Return the (X, Y) coordinate for the center point of the cell that contains the specified text.  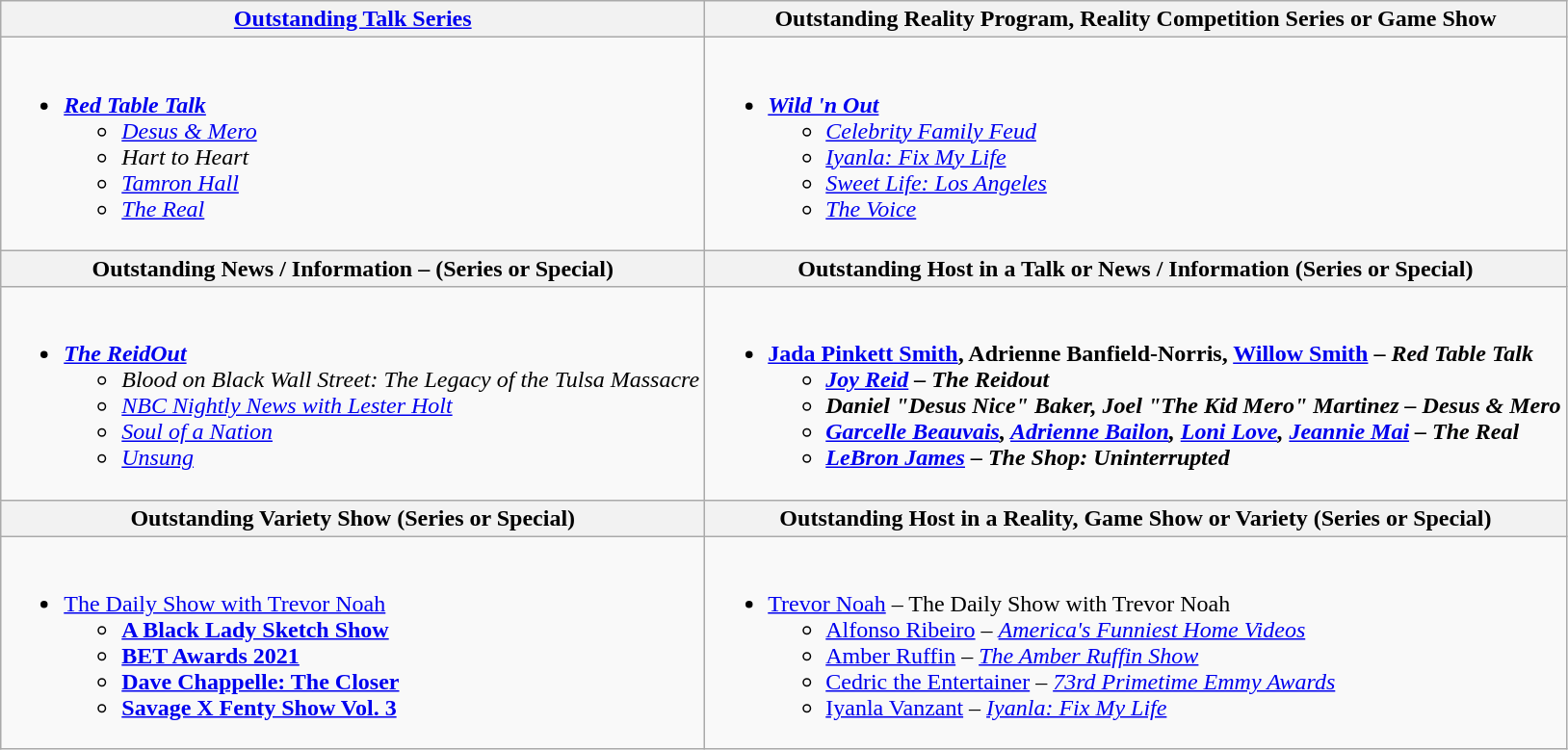
Outstanding Reality Program, Reality Competition Series or Game Show (1136, 19)
Outstanding Host in a Reality, Game Show or Variety (Series or Special) (1136, 518)
Outstanding Host in a Talk or News / Information (Series or Special) (1136, 269)
Outstanding Talk Series (353, 19)
Red Table TalkDesus & MeroHart to HeartTamron HallThe Real (353, 144)
Wild 'n OutCelebrity Family FeudIyanla: Fix My LifeSweet Life: Los AngelesThe Voice (1136, 144)
The Daily Show with Trevor NoahA Black Lady Sketch ShowBET Awards 2021Dave Chappelle: The CloserSavage X Fenty Show Vol. 3 (353, 643)
Outstanding News / Information – (Series or Special) (353, 269)
The ReidOutBlood on Black Wall Street: The Legacy of the Tulsa MassacreNBC Nightly News with Lester HoltSoul of a NationUnsung (353, 393)
Outstanding Variety Show (Series or Special) (353, 518)
